Detect which cell encompasses the target text, then output its (x, y) center coordinate. 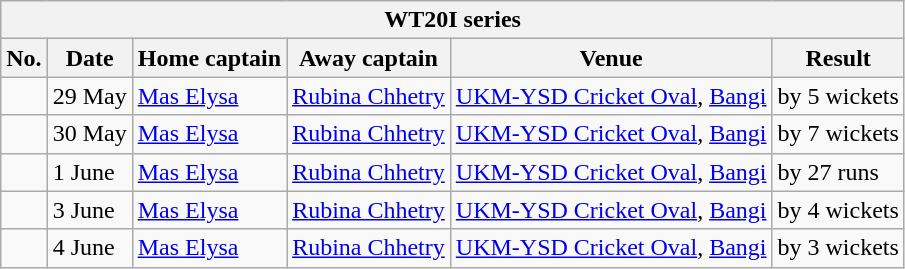
Result (838, 58)
Venue (611, 58)
by 3 wickets (838, 248)
Date (90, 58)
3 June (90, 210)
by 5 wickets (838, 96)
WT20I series (453, 20)
4 June (90, 248)
30 May (90, 134)
1 June (90, 172)
by 4 wickets (838, 210)
by 27 runs (838, 172)
by 7 wickets (838, 134)
Away captain (369, 58)
No. (24, 58)
29 May (90, 96)
Home captain (209, 58)
